Locate the cell with the specified text and output its [x, y] center coordinate. 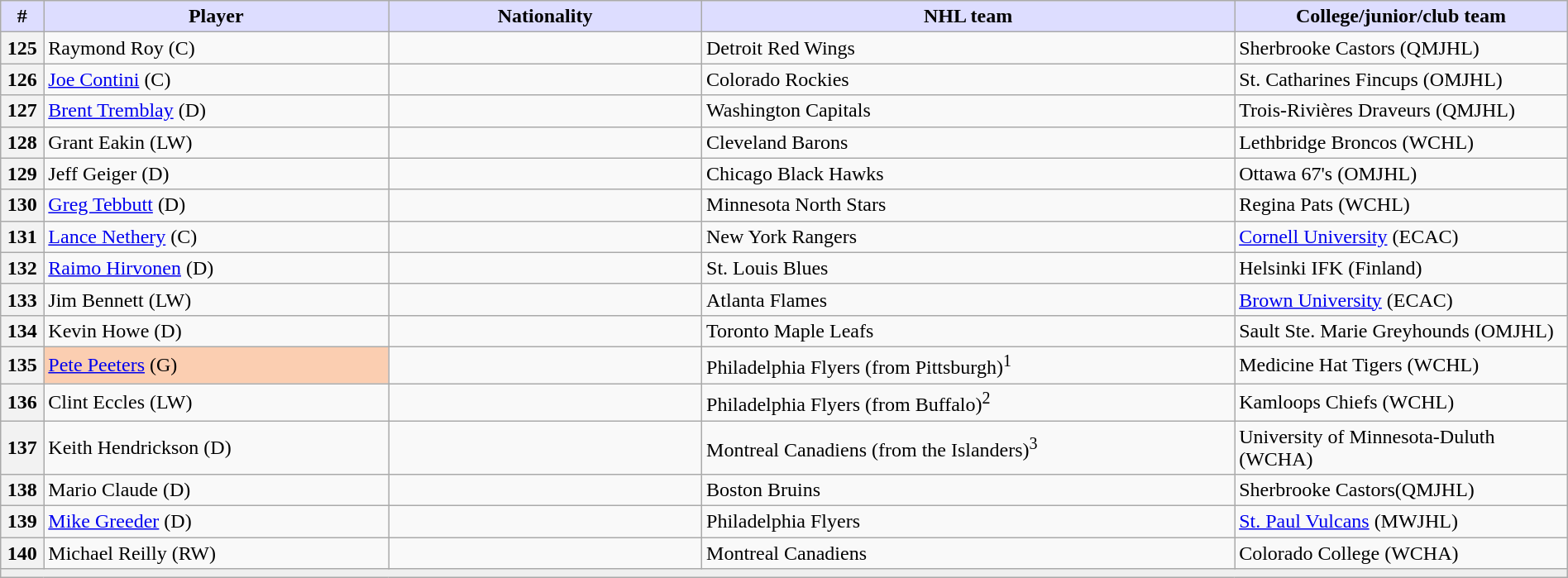
Philadelphia Flyers (from Pittsburgh)1 [968, 365]
Grant Eakin (LW) [217, 142]
Boston Bruins [968, 490]
140 [22, 553]
New York Rangers [968, 236]
126 [22, 79]
Sherbrooke Castors (QMJHL) [1401, 48]
Mario Claude (D) [217, 490]
138 [22, 490]
Cleveland Barons [968, 142]
Kevin Howe (D) [217, 331]
Raimo Hirvonen (D) [217, 268]
Chicago Black Hawks [968, 174]
Sault Ste. Marie Greyhounds (OMJHL) [1401, 331]
Jeff Geiger (D) [217, 174]
127 [22, 111]
Washington Capitals [968, 111]
Brown University (ECAC) [1401, 299]
Brent Tremblay (D) [217, 111]
Montreal Canadiens [968, 553]
Jim Bennett (LW) [217, 299]
125 [22, 48]
Trois-Rivières Draveurs (QMJHL) [1401, 111]
137 [22, 448]
Medicine Hat Tigers (WCHL) [1401, 365]
130 [22, 205]
133 [22, 299]
Helsinki IFK (Finland) [1401, 268]
NHL team [968, 17]
Nationality [546, 17]
Montreal Canadiens (from the Islanders)3 [968, 448]
St. Paul Vulcans (MWJHL) [1401, 522]
Greg Tebbutt (D) [217, 205]
129 [22, 174]
132 [22, 268]
Colorado Rockies [968, 79]
134 [22, 331]
Lance Nethery (C) [217, 236]
Pete Peeters (G) [217, 365]
Keith Hendrickson (D) [217, 448]
St. Louis Blues [968, 268]
Kamloops Chiefs (WCHL) [1401, 402]
Player [217, 17]
Colorado College (WCHA) [1401, 553]
135 [22, 365]
Ottawa 67's (OMJHL) [1401, 174]
Lethbridge Broncos (WCHL) [1401, 142]
Cornell University (ECAC) [1401, 236]
Regina Pats (WCHL) [1401, 205]
Toronto Maple Leafs [968, 331]
Philadelphia Flyers (from Buffalo)2 [968, 402]
128 [22, 142]
139 [22, 522]
Joe Contini (C) [217, 79]
Atlanta Flames [968, 299]
Philadelphia Flyers [968, 522]
College/junior/club team [1401, 17]
# [22, 17]
Sherbrooke Castors(QMJHL) [1401, 490]
Clint Eccles (LW) [217, 402]
University of Minnesota-Duluth (WCHA) [1401, 448]
131 [22, 236]
Mike Greeder (D) [217, 522]
Detroit Red Wings [968, 48]
Michael Reilly (RW) [217, 553]
St. Catharines Fincups (OMJHL) [1401, 79]
Raymond Roy (C) [217, 48]
136 [22, 402]
Minnesota North Stars [968, 205]
